Scan for the cell matching the given text and deliver its (X, Y) coordinate at center. 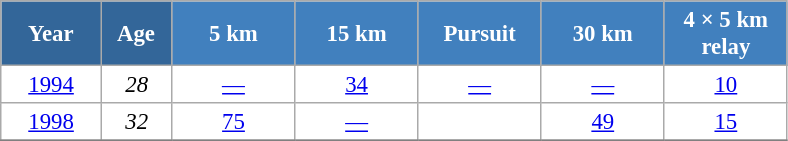
4 × 5 km relay (726, 34)
1994 (52, 85)
1998 (52, 122)
30 km (602, 34)
Year (52, 34)
15 km (356, 34)
34 (356, 85)
15 (726, 122)
28 (136, 85)
5 km (234, 34)
Pursuit (480, 34)
75 (234, 122)
10 (726, 85)
32 (136, 122)
49 (602, 122)
Age (136, 34)
